Output the (x, y) coordinate of the center of the cell containing the given text.  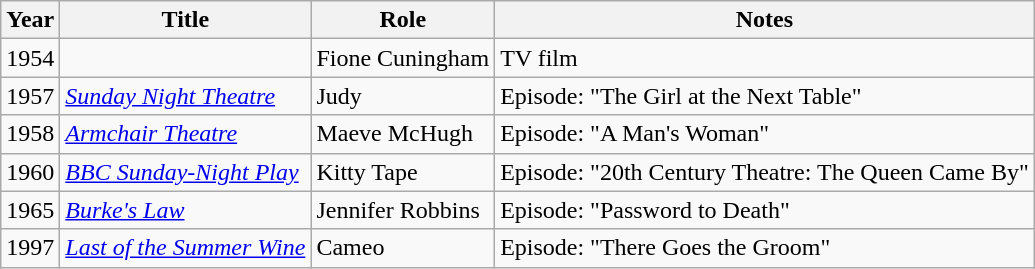
Title (186, 20)
Jennifer Robbins (403, 210)
Year (30, 20)
Episode: "A Man's Woman" (765, 134)
Episode: "Password to Death" (765, 210)
1960 (30, 172)
Armchair Theatre (186, 134)
Sunday Night Theatre (186, 96)
TV film (765, 58)
Episode: "The Girl at the Next Table" (765, 96)
BBC Sunday-Night Play (186, 172)
Fione Cuningham (403, 58)
Episode: "There Goes the Groom" (765, 248)
1965 (30, 210)
1997 (30, 248)
1957 (30, 96)
Role (403, 20)
Episode: "20th Century Theatre: The Queen Came By" (765, 172)
Kitty Tape (403, 172)
Notes (765, 20)
Judy (403, 96)
Last of the Summer Wine (186, 248)
Cameo (403, 248)
1958 (30, 134)
1954 (30, 58)
Maeve McHugh (403, 134)
Burke's Law (186, 210)
